Return the [x, y] coordinate for the center point of the cell that contains the specified text.  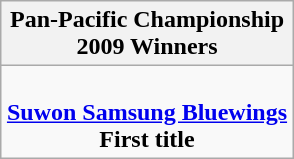
Pan-Pacific Championship2009 Winners [146, 34]
Suwon Samsung BluewingsFirst title [146, 112]
